From the cell containing the given text, extract its center point as [X, Y] coordinate. 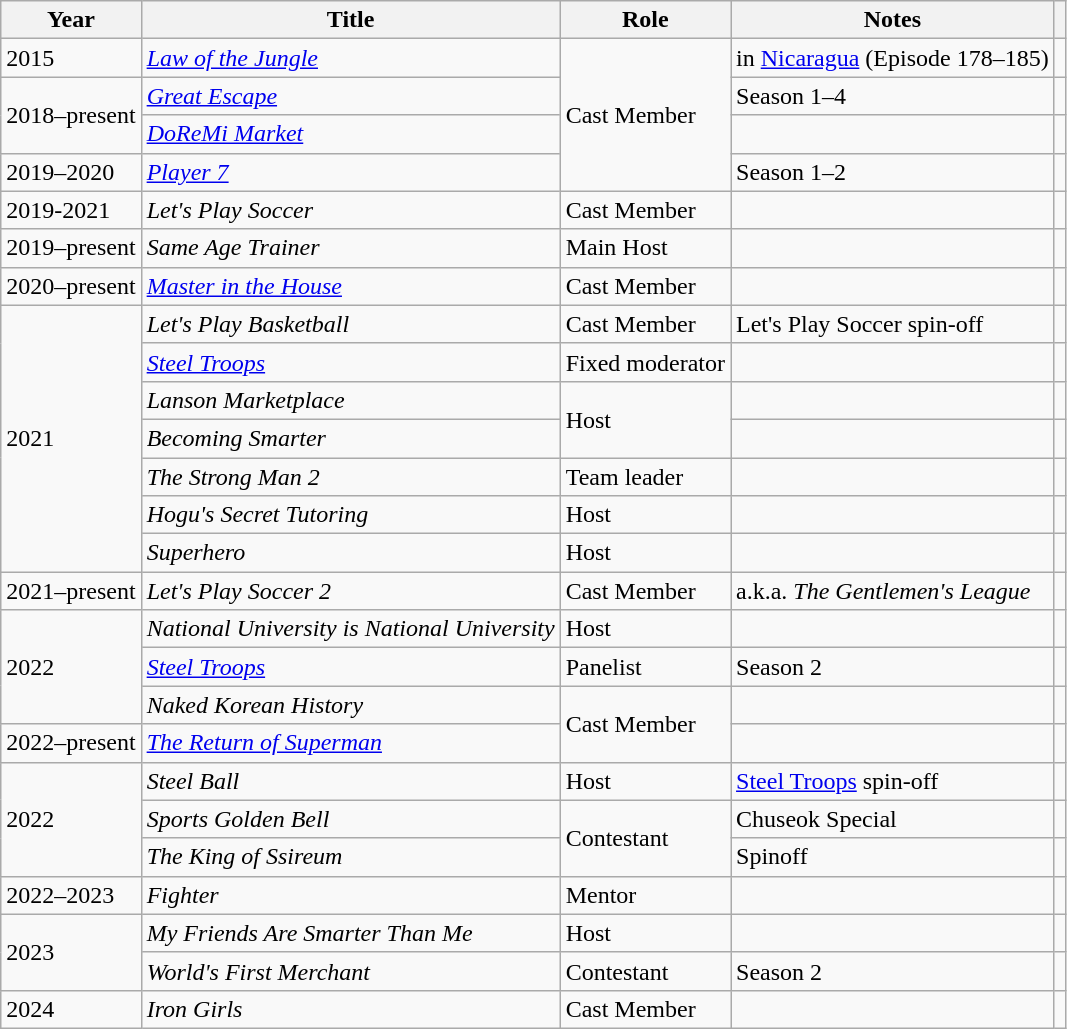
Let's Play Soccer [350, 210]
2024 [71, 1009]
World's First Merchant [350, 971]
Spinoff [893, 857]
Season 1–4 [893, 96]
2019–present [71, 248]
Let's Play Basketball [350, 324]
Panelist [645, 667]
a.k.a. The Gentlemen's League [893, 591]
2022–2023 [71, 895]
2021 [71, 438]
The King of Ssireum [350, 857]
Sports Golden Bell [350, 819]
Season 1–2 [893, 172]
Title [350, 20]
Mentor [645, 895]
Fixed moderator [645, 362]
Notes [893, 20]
Let's Play Soccer 2 [350, 591]
Master in the House [350, 286]
Team leader [645, 477]
Naked Korean History [350, 705]
National University is National University [350, 629]
2019-2021 [71, 210]
in Nicaragua (Episode 178–185) [893, 58]
2022–present [71, 743]
Player 7 [350, 172]
My Friends Are Smarter Than Me [350, 933]
Steel Ball [350, 781]
Chuseok Special [893, 819]
2021–present [71, 591]
Hogu's Secret Tutoring [350, 515]
Let's Play Soccer spin-off [893, 324]
Main Host [645, 248]
Year [71, 20]
The Strong Man 2 [350, 477]
2019–2020 [71, 172]
Superhero [350, 553]
The Return of Superman [350, 743]
2023 [71, 952]
Great Escape [350, 96]
Iron Girls [350, 1009]
Law of the Jungle [350, 58]
Lanson Marketplace [350, 400]
Steel Troops spin-off [893, 781]
2015 [71, 58]
Same Age Trainer [350, 248]
Fighter [350, 895]
Role [645, 20]
DoReMi Market [350, 134]
2018–present [71, 115]
Becoming Smarter [350, 438]
2020–present [71, 286]
